From the cell containing the given text, extract its center point as (X, Y) coordinate. 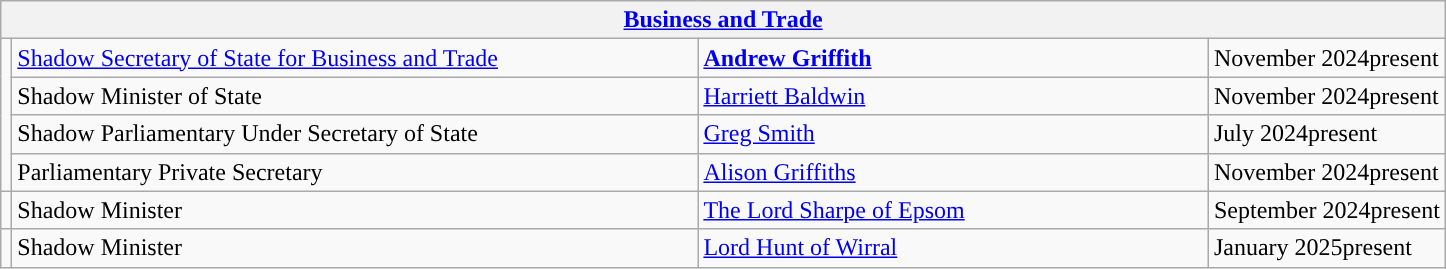
Greg Smith (954, 134)
Alison Griffiths (954, 172)
Shadow Minister of State (355, 96)
September 2024present (1326, 210)
Business and Trade (724, 20)
The Lord Sharpe of Epsom (954, 210)
Shadow Parliamentary Under Secretary of State (355, 134)
Shadow Secretary of State for Business and Trade (355, 58)
Lord Hunt of Wirral (954, 248)
Parliamentary Private Secretary (355, 172)
January 2025present (1326, 248)
Andrew Griffith (954, 58)
July 2024present (1326, 134)
Harriett Baldwin (954, 96)
